Locate the cell with the specified text and output its (X, Y) center coordinate. 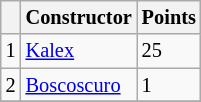
Kalex (79, 51)
Boscoscuro (79, 85)
Constructor (79, 17)
25 (169, 51)
2 (11, 85)
Points (169, 17)
